Determine the [x, y] coordinate at the center of the cell enclosing the given text.  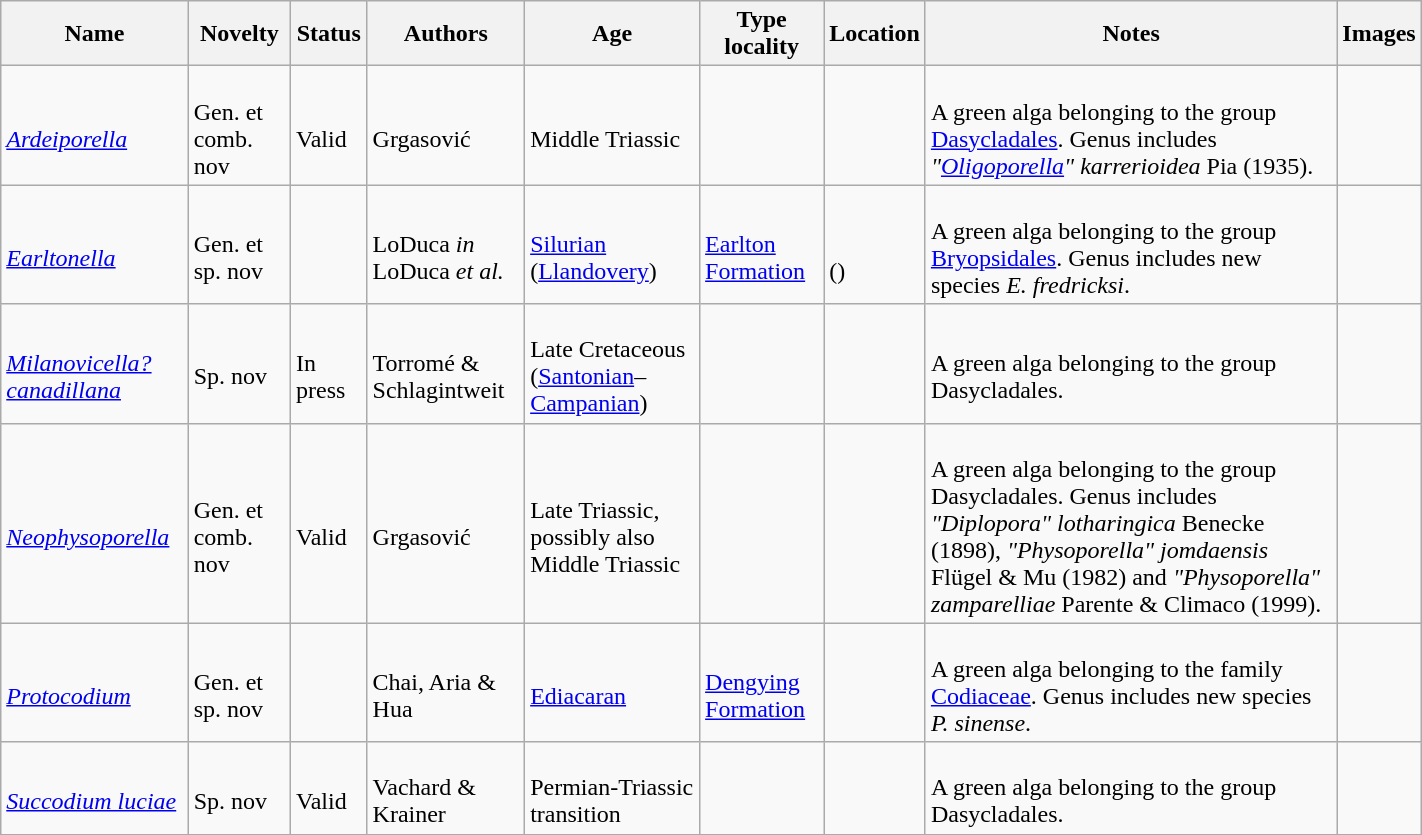
Neophysoporella [94, 523]
Permian-Triassic transition [612, 788]
Late Cretaceous (Santonian–Campanian) [612, 364]
Protocodium [94, 682]
In press [328, 364]
Novelty [239, 34]
Middle Triassic [612, 126]
Earltonella [94, 244]
Ardeiporella [94, 126]
Torromé & Schlagintweit [446, 364]
Images [1379, 34]
Name [94, 34]
Location [875, 34]
Notes [1130, 34]
A green alga belonging to the group Dasycladales. Genus includes "Oligoporella" karrerioidea Pia (1935). [1130, 126]
Silurian (Llandovery) [612, 244]
Status [328, 34]
Ediacaran [612, 682]
Dengying Formation [762, 682]
LoDuca in LoDuca et al. [446, 244]
Age [612, 34]
A green alga belonging to the family Codiaceae. Genus includes new species P. sinense. [1130, 682]
Milanovicella? canadillana [94, 364]
Authors [446, 34]
Vachard & Krainer [446, 788]
Late Triassic, possibly also Middle Triassic [612, 523]
A green alga belonging to the group Bryopsidales. Genus includes new species E. fredricksi. [1130, 244]
Chai, Aria & Hua [446, 682]
Succodium luciae [94, 788]
Type locality [762, 34]
() [875, 244]
Earlton Formation [762, 244]
